Scan for the cell matching the given text and deliver its (x, y) coordinate at center. 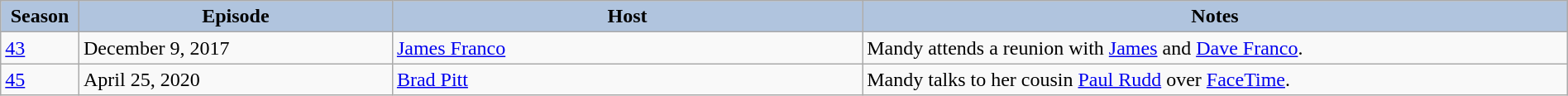
45 (40, 79)
43 (40, 48)
Brad Pitt (627, 79)
Season (40, 17)
James Franco (627, 48)
Notes (1216, 17)
Host (627, 17)
Mandy talks to her cousin Paul Rudd over FaceTime. (1216, 79)
Mandy attends a reunion with James and Dave Franco. (1216, 48)
Episode (235, 17)
April 25, 2020 (235, 79)
December 9, 2017 (235, 48)
